Capture the cell that displays the provided text and extract its (X, Y) central coordinate. 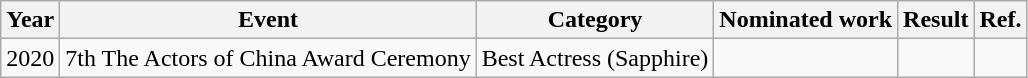
Category (595, 20)
Best Actress (Sapphire) (595, 58)
Event (268, 20)
7th The Actors of China Award Ceremony (268, 58)
Nominated work (806, 20)
2020 (30, 58)
Result (936, 20)
Year (30, 20)
Ref. (1000, 20)
